Capture the cell that displays the provided text and extract its (x, y) central coordinate. 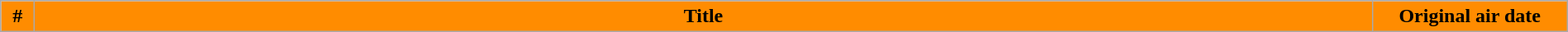
Title (703, 16)
Original air date (1470, 16)
# (18, 16)
